Extract the (x, y) coordinate from the center of the cell holding the provided text.  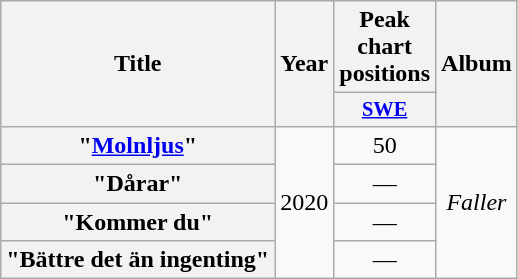
Peak chart positions (385, 47)
Album (477, 64)
"Dårar" (138, 184)
"Molnljus" (138, 145)
Faller (477, 202)
SWE (385, 110)
50 (385, 145)
Title (138, 64)
"Kommer du" (138, 222)
"Bättre det än ingenting" (138, 260)
2020 (304, 202)
Year (304, 64)
